Capture the cell that displays the provided text and extract its [x, y] central coordinate. 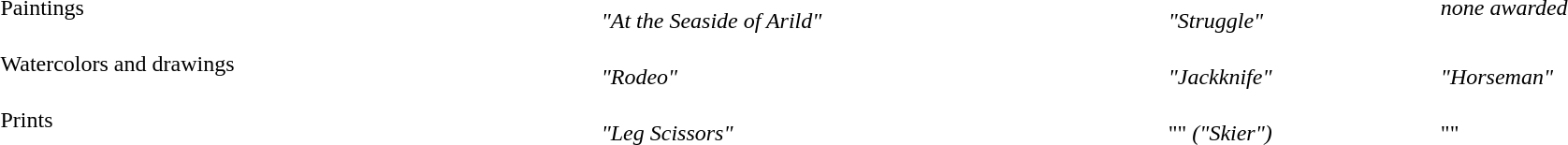
"Jackknife" [1301, 64]
"Rodeo" [881, 64]
